Pinpoint the cell where the given text exists, returning its (X, Y) midpoint coordinate. 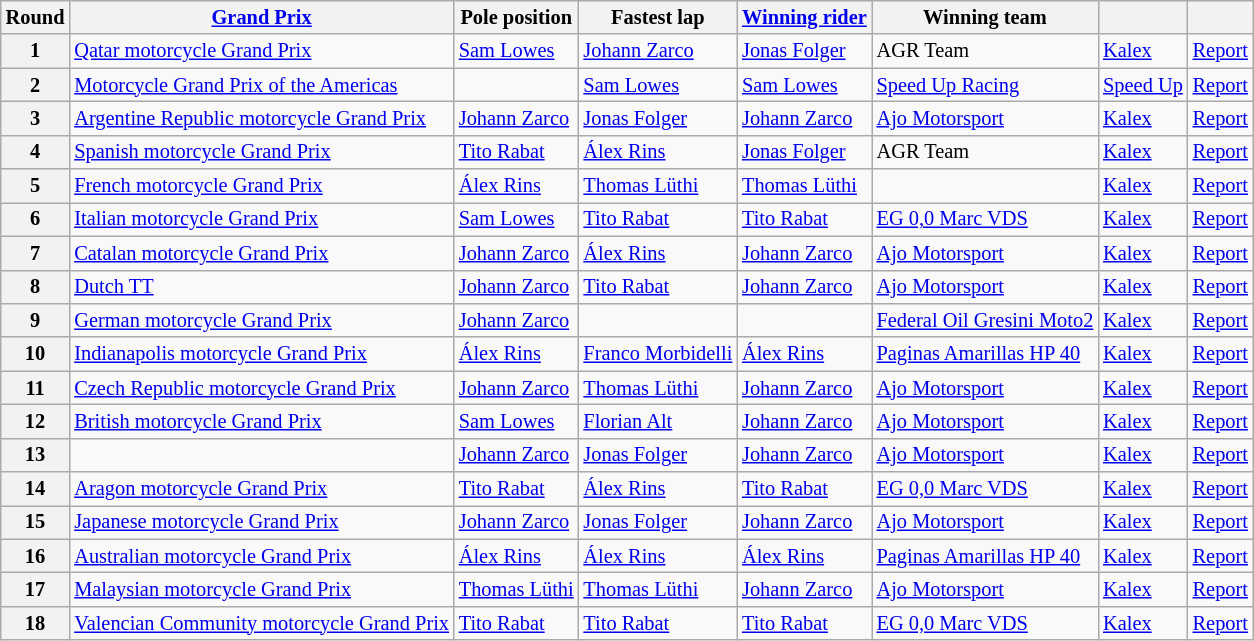
17 (36, 589)
11 (36, 388)
Japanese motorcycle Grand Prix (262, 522)
Italian motorcycle Grand Prix (262, 219)
14 (36, 489)
Speed Up Racing (986, 85)
Franco Morbidelli (658, 354)
1 (36, 51)
Florian Alt (658, 421)
German motorcycle Grand Prix (262, 320)
Aragon motorcycle Grand Prix (262, 489)
Federal Oil Gresini Moto2 (986, 320)
8 (36, 287)
Catalan motorcycle Grand Prix (262, 253)
12 (36, 421)
15 (36, 522)
Round (36, 17)
13 (36, 455)
10 (36, 354)
5 (36, 186)
Dutch TT (262, 287)
Winning team (986, 17)
2 (36, 85)
Qatar motorcycle Grand Prix (262, 51)
4 (36, 152)
Winning rider (804, 17)
French motorcycle Grand Prix (262, 186)
Fastest lap (658, 17)
9 (36, 320)
Indianapolis motorcycle Grand Prix (262, 354)
Czech Republic motorcycle Grand Prix (262, 388)
3 (36, 118)
Australian motorcycle Grand Prix (262, 556)
Valencian Community motorcycle Grand Prix (262, 623)
7 (36, 253)
18 (36, 623)
Motorcycle Grand Prix of the Americas (262, 85)
6 (36, 219)
Pole position (516, 17)
Spanish motorcycle Grand Prix (262, 152)
Argentine Republic motorcycle Grand Prix (262, 118)
Speed Up (1143, 85)
16 (36, 556)
British motorcycle Grand Prix (262, 421)
Grand Prix (262, 17)
Malaysian motorcycle Grand Prix (262, 589)
